Provide the [X, Y] coordinate of the cell's center where the given text is located.  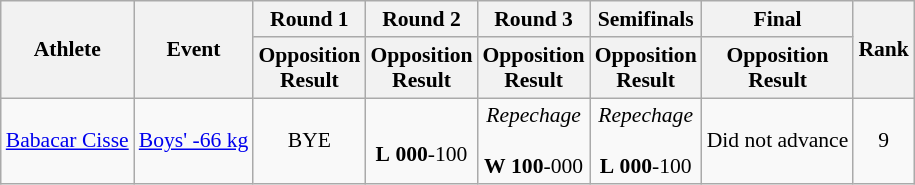
BYE [309, 142]
Babacar Cisse [68, 142]
Repechage L 000-100 [646, 142]
9 [884, 142]
Boys' -66 kg [194, 142]
Repechage W 100-000 [534, 142]
Round 3 [534, 19]
Round 2 [421, 19]
L 000-100 [421, 142]
Round 1 [309, 19]
Did not advance [778, 142]
Athlete [68, 50]
Final [778, 19]
Semifinals [646, 19]
Event [194, 50]
Rank [884, 50]
